From the cell containing the given text, extract its center point as (X, Y) coordinate. 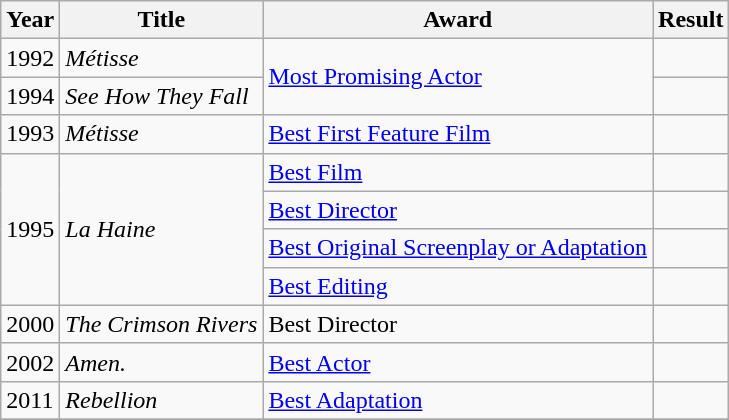
Title (162, 20)
1993 (30, 134)
Year (30, 20)
2011 (30, 400)
Best Actor (458, 362)
1992 (30, 58)
Amen. (162, 362)
Best Original Screenplay or Adaptation (458, 248)
Best First Feature Film (458, 134)
Best Adaptation (458, 400)
Rebellion (162, 400)
The Crimson Rivers (162, 324)
Most Promising Actor (458, 77)
1994 (30, 96)
2002 (30, 362)
Best Film (458, 172)
1995 (30, 229)
Result (691, 20)
Award (458, 20)
La Haine (162, 229)
2000 (30, 324)
See How They Fall (162, 96)
Best Editing (458, 286)
